Provide the [X, Y] coordinate of the cell's center where the given text is located.  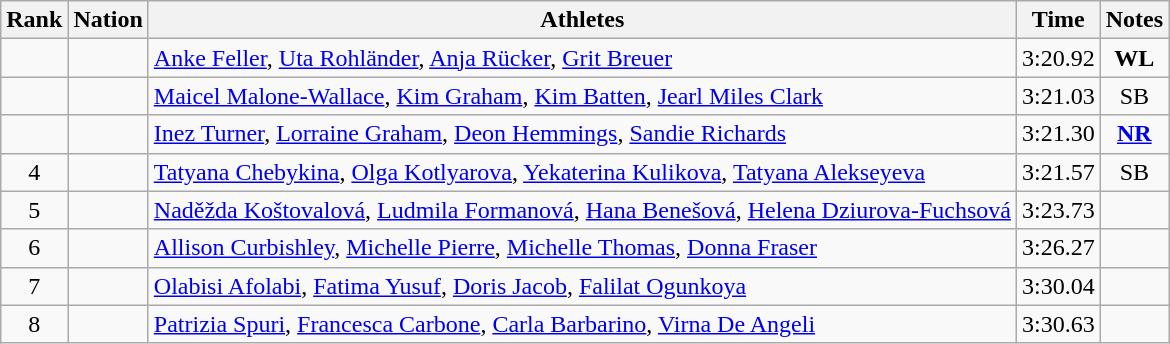
5 [34, 210]
Allison Curbishley, Michelle Pierre, Michelle Thomas, Donna Fraser [582, 248]
3:30.04 [1058, 286]
Naděžda Koštovalová, Ludmila Formanová, Hana Benešová, Helena Dziurova-Fuchsová [582, 210]
3:21.30 [1058, 134]
Rank [34, 20]
6 [34, 248]
3:26.27 [1058, 248]
3:21.03 [1058, 96]
Anke Feller, Uta Rohländer, Anja Rücker, Grit Breuer [582, 58]
Patrizia Spuri, Francesca Carbone, Carla Barbarino, Virna De Angeli [582, 324]
NR [1134, 134]
4 [34, 172]
Athletes [582, 20]
Notes [1134, 20]
Nation [108, 20]
3:20.92 [1058, 58]
Maicel Malone-Wallace, Kim Graham, Kim Batten, Jearl Miles Clark [582, 96]
Olabisi Afolabi, Fatima Yusuf, Doris Jacob, Falilat Ogunkoya [582, 286]
7 [34, 286]
3:30.63 [1058, 324]
Tatyana Chebykina, Olga Kotlyarova, Yekaterina Kulikova, Tatyana Alekseyeva [582, 172]
3:21.57 [1058, 172]
Inez Turner, Lorraine Graham, Deon Hemmings, Sandie Richards [582, 134]
WL [1134, 58]
3:23.73 [1058, 210]
Time [1058, 20]
8 [34, 324]
